For the text-containing cell, return its midpoint in (x, y) coordinate format. 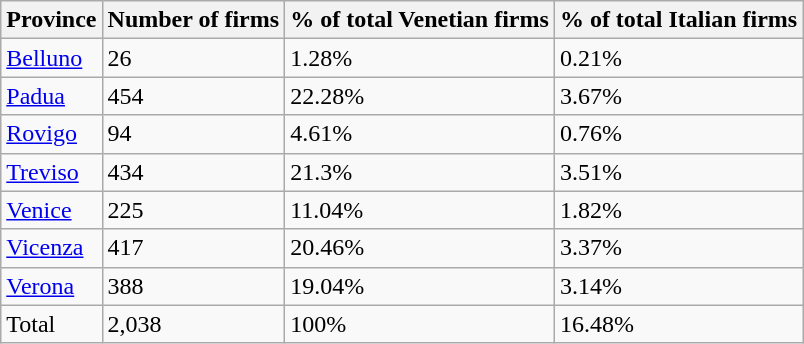
Rovigo (52, 134)
3.37% (678, 248)
Belluno (52, 58)
26 (194, 58)
1.28% (420, 58)
% of total Venetian firms (420, 20)
Venice (52, 210)
Total (52, 324)
11.04% (420, 210)
454 (194, 96)
3.67% (678, 96)
Vicenza (52, 248)
Number of firms (194, 20)
434 (194, 172)
% of total Italian firms (678, 20)
19.04% (420, 286)
94 (194, 134)
2,038 (194, 324)
Treviso (52, 172)
22.28% (420, 96)
16.48% (678, 324)
388 (194, 286)
21.3% (420, 172)
3.14% (678, 286)
Province (52, 20)
0.21% (678, 58)
20.46% (420, 248)
1.82% (678, 210)
4.61% (420, 134)
225 (194, 210)
100% (420, 324)
3.51% (678, 172)
Padua (52, 96)
417 (194, 248)
Verona (52, 286)
0.76% (678, 134)
